From the cell containing the given text, extract its center point as [x, y] coordinate. 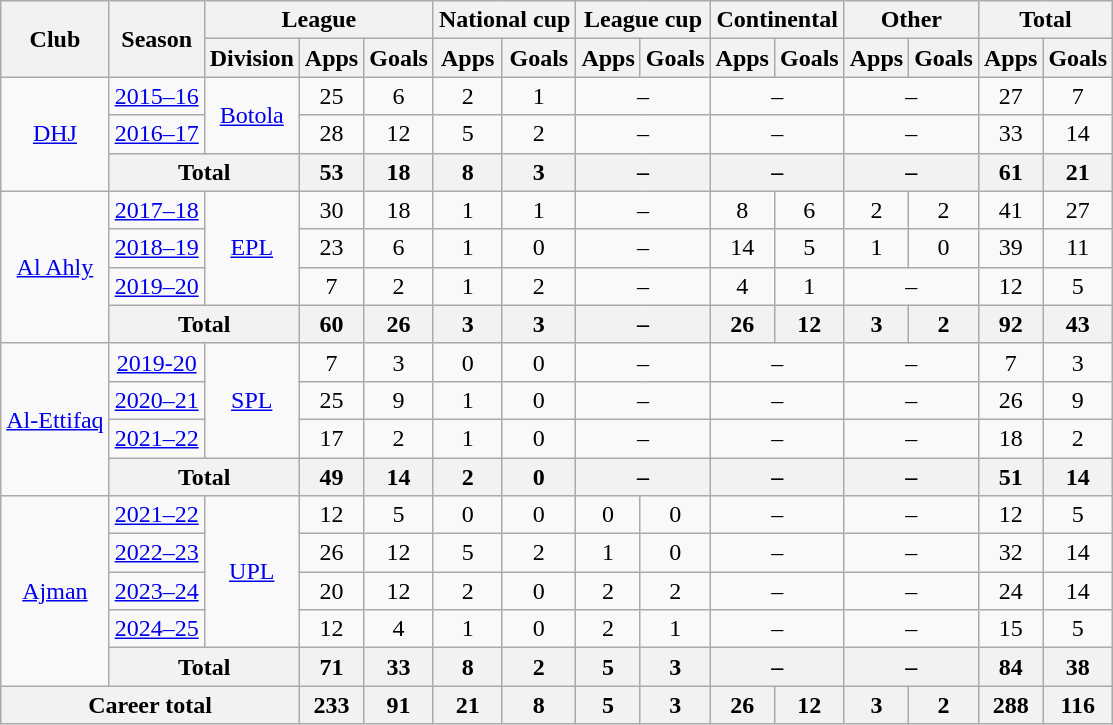
2023–24 [156, 591]
53 [331, 172]
61 [1010, 172]
43 [1078, 324]
National cup [504, 20]
116 [1078, 705]
51 [1010, 477]
Club [55, 39]
2016–17 [156, 134]
24 [1010, 591]
Al Ahly [55, 267]
2019–20 [156, 286]
UPL [252, 572]
DHJ [55, 134]
2017–18 [156, 210]
Al-Ettifaq [55, 419]
91 [399, 705]
71 [331, 667]
League cup [643, 20]
2022–23 [156, 553]
Season [156, 39]
Continental [777, 20]
2020–21 [156, 400]
2019-20 [156, 362]
Other [911, 20]
23 [331, 248]
15 [1010, 629]
20 [331, 591]
233 [331, 705]
2018–19 [156, 248]
Ajman [55, 591]
49 [331, 477]
EPL [252, 248]
17 [331, 438]
60 [331, 324]
League [318, 20]
92 [1010, 324]
Division [252, 58]
SPL [252, 400]
2015–16 [156, 96]
2024–25 [156, 629]
32 [1010, 553]
28 [331, 134]
38 [1078, 667]
11 [1078, 248]
Career total [150, 705]
41 [1010, 210]
30 [331, 210]
84 [1010, 667]
288 [1010, 705]
39 [1010, 248]
Botola [252, 115]
